From the cell containing the given text, extract its center point as [x, y] coordinate. 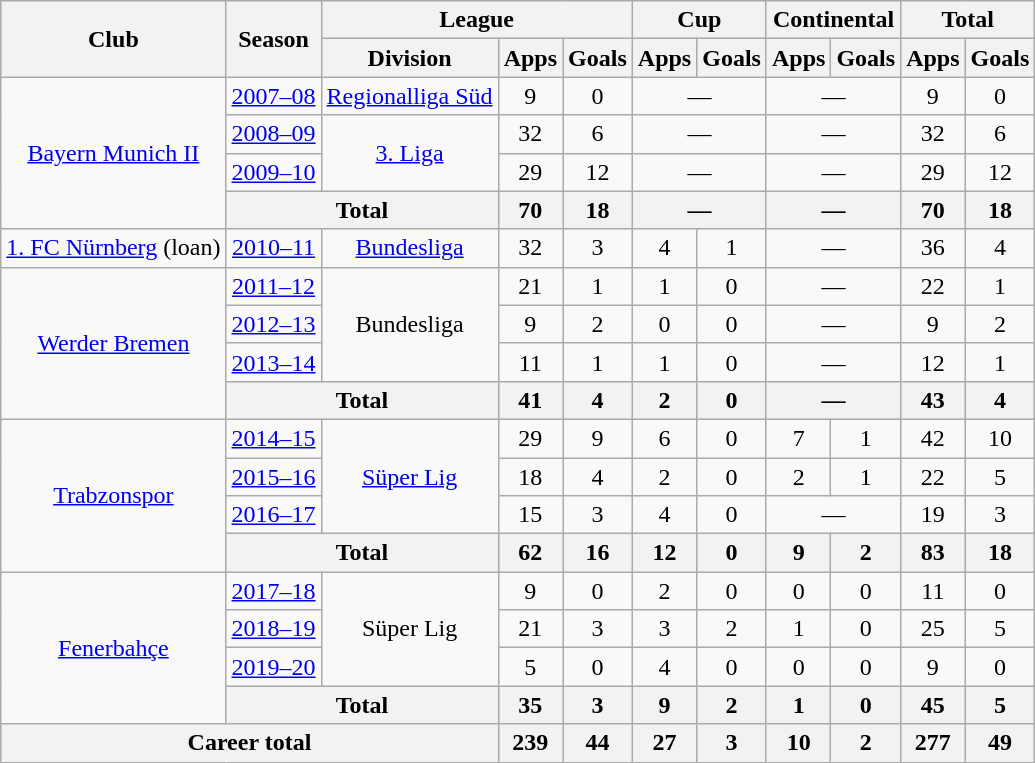
42 [933, 438]
League [476, 20]
2012–13 [274, 324]
3. Liga [410, 153]
1. FC Nürnberg (loan) [114, 248]
19 [933, 515]
2014–15 [274, 438]
Season [274, 39]
41 [530, 400]
Division [410, 58]
277 [933, 743]
43 [933, 400]
7 [798, 438]
27 [664, 743]
Cup [699, 20]
25 [933, 629]
Regionalliga Süd [410, 96]
Werder Bremen [114, 343]
35 [530, 705]
2019–20 [274, 667]
2016–17 [274, 515]
Trabzonspor [114, 495]
Continental [833, 20]
Career total [250, 743]
62 [530, 553]
36 [933, 248]
2018–19 [274, 629]
Bayern Munich II [114, 153]
83 [933, 553]
2007–08 [274, 96]
2009–10 [274, 172]
2011–12 [274, 286]
2015–16 [274, 477]
16 [598, 553]
Fenerbahçe [114, 648]
15 [530, 515]
44 [598, 743]
49 [1000, 743]
239 [530, 743]
2017–18 [274, 591]
2008–09 [274, 134]
2010–11 [274, 248]
45 [933, 705]
2013–14 [274, 362]
Club [114, 39]
